Return the (X, Y) coordinate for the center point of the cell that contains the specified text.  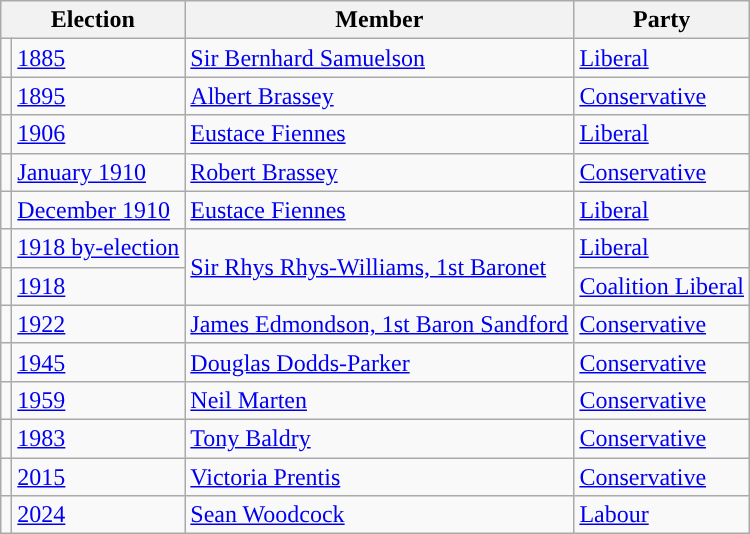
Election (93, 20)
Victoria Prentis (380, 477)
Member (380, 20)
January 1910 (98, 172)
Tony Baldry (380, 438)
1918 (98, 286)
December 1910 (98, 210)
Sir Rhys Rhys-Williams, 1st Baronet (380, 267)
Labour (662, 515)
1945 (98, 362)
Sir Bernhard Samuelson (380, 58)
Albert Brassey (380, 96)
Robert Brassey (380, 172)
1918 by-election (98, 248)
1885 (98, 58)
Neil Marten (380, 400)
1922 (98, 324)
2015 (98, 477)
Party (662, 20)
James Edmondson, 1st Baron Sandford (380, 324)
1895 (98, 96)
1959 (98, 400)
1983 (98, 438)
2024 (98, 515)
Douglas Dodds-Parker (380, 362)
Sean Woodcock (380, 515)
Coalition Liberal (662, 286)
1906 (98, 134)
